Search for the cell housing the specified text and yield its (x, y) center coordinate. 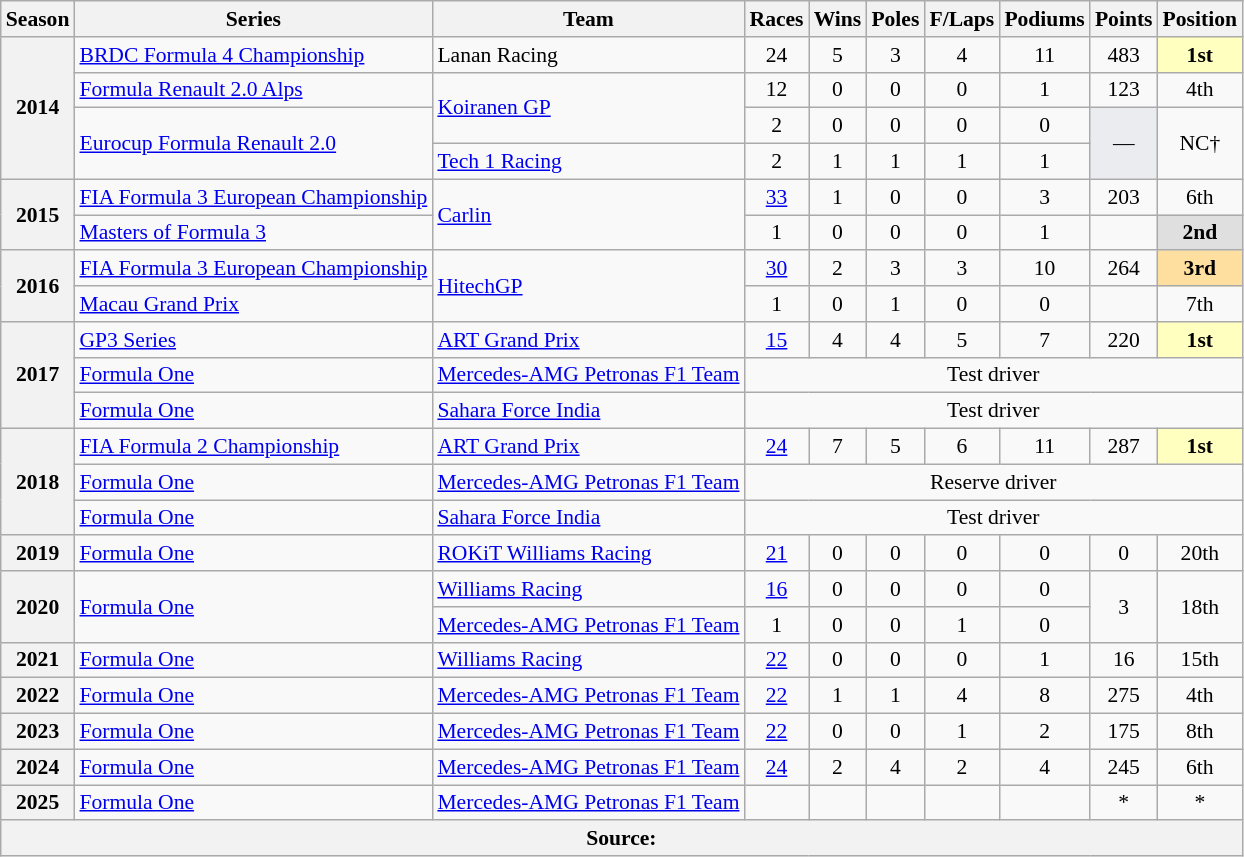
220 (1124, 340)
Carlin (588, 214)
Season (38, 19)
Lanan Racing (588, 55)
Series (253, 19)
10 (1044, 269)
2025 (38, 803)
F/Laps (962, 19)
Eurocup Formula Renault 2.0 (253, 144)
7th (1200, 304)
ROKiT Williams Racing (588, 554)
— (1124, 144)
30 (777, 269)
Position (1200, 19)
15th (1200, 660)
3rd (1200, 269)
123 (1124, 90)
2019 (38, 554)
8th (1200, 732)
HitechGP (588, 286)
483 (1124, 55)
Points (1124, 19)
275 (1124, 696)
2020 (38, 606)
203 (1124, 197)
12 (777, 90)
Source: (622, 839)
Races (777, 19)
2023 (38, 732)
15 (777, 340)
2021 (38, 660)
Formula Renault 2.0 Alps (253, 90)
Poles (895, 19)
Tech 1 Racing (588, 162)
264 (1124, 269)
Masters of Formula 3 (253, 233)
Wins (838, 19)
BRDC Formula 4 Championship (253, 55)
20th (1200, 554)
GP3 Series (253, 340)
2024 (38, 767)
8 (1044, 696)
21 (777, 554)
2016 (38, 286)
287 (1124, 447)
2015 (38, 214)
33 (777, 197)
6 (962, 447)
Koiranen GP (588, 108)
2017 (38, 376)
FIA Formula 2 Championship (253, 447)
Macau Grand Prix (253, 304)
NC† (1200, 144)
Reserve driver (994, 482)
245 (1124, 767)
Podiums (1044, 19)
2022 (38, 696)
2018 (38, 482)
2014 (38, 108)
18th (1200, 606)
175 (1124, 732)
2nd (1200, 233)
Team (588, 19)
